Output the [X, Y] coordinate of the center of the cell containing the given text.  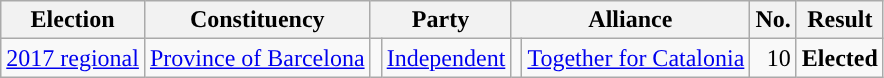
10 [773, 58]
Result [840, 20]
Province of Barcelona [257, 58]
Party [440, 20]
Constituency [257, 20]
Elected [840, 58]
Together for Catalonia [636, 58]
Alliance [630, 20]
Election [73, 20]
No. [773, 20]
2017 regional [73, 58]
Independent [446, 58]
